Detect which cell encompasses the target text, then output its (X, Y) center coordinate. 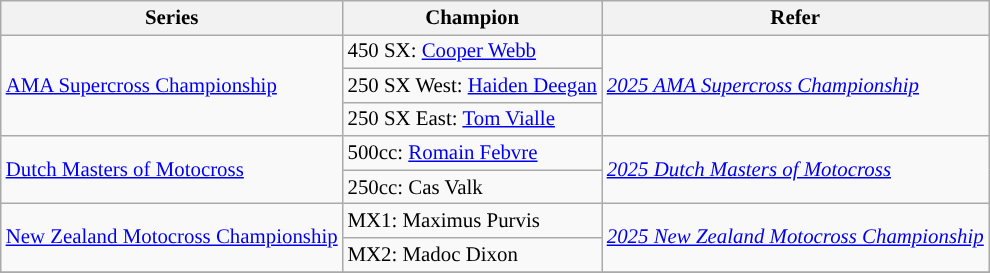
2025 New Zealand Motocross Championship (796, 238)
500cc: Romain Febvre (472, 153)
250 SX East: Tom Vialle (472, 119)
AMA Supercross Championship (172, 85)
Refer (796, 18)
2025 AMA Supercross Championship (796, 85)
Series (172, 18)
250 SX West: Haiden Deegan (472, 85)
450 SX: Cooper Webb (472, 51)
Dutch Masters of Motocross (172, 170)
2025 Dutch Masters of Motocross (796, 170)
Champion (472, 18)
250cc: Cas Valk (472, 187)
MX2: Madoc Dixon (472, 255)
MX1: Maximus Purvis (472, 221)
New Zealand Motocross Championship (172, 238)
